Find where the given text appears and provide that cell's center as (X, Y) coordinate. 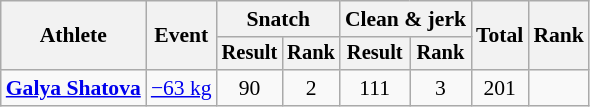
Event (182, 36)
−63 kg (182, 88)
Athlete (74, 36)
Snatch (278, 19)
2 (311, 88)
111 (375, 88)
Galya Shatova (74, 88)
201 (500, 88)
Clean & jerk (406, 19)
Total (500, 36)
3 (440, 88)
90 (250, 88)
